Provide the [x, y] coordinate of the cell's center where the given text is located.  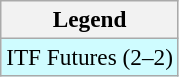
ITF Futures (2–2) [90, 57]
Legend [90, 19]
